Locate the cell with the specified text and output its [x, y] center coordinate. 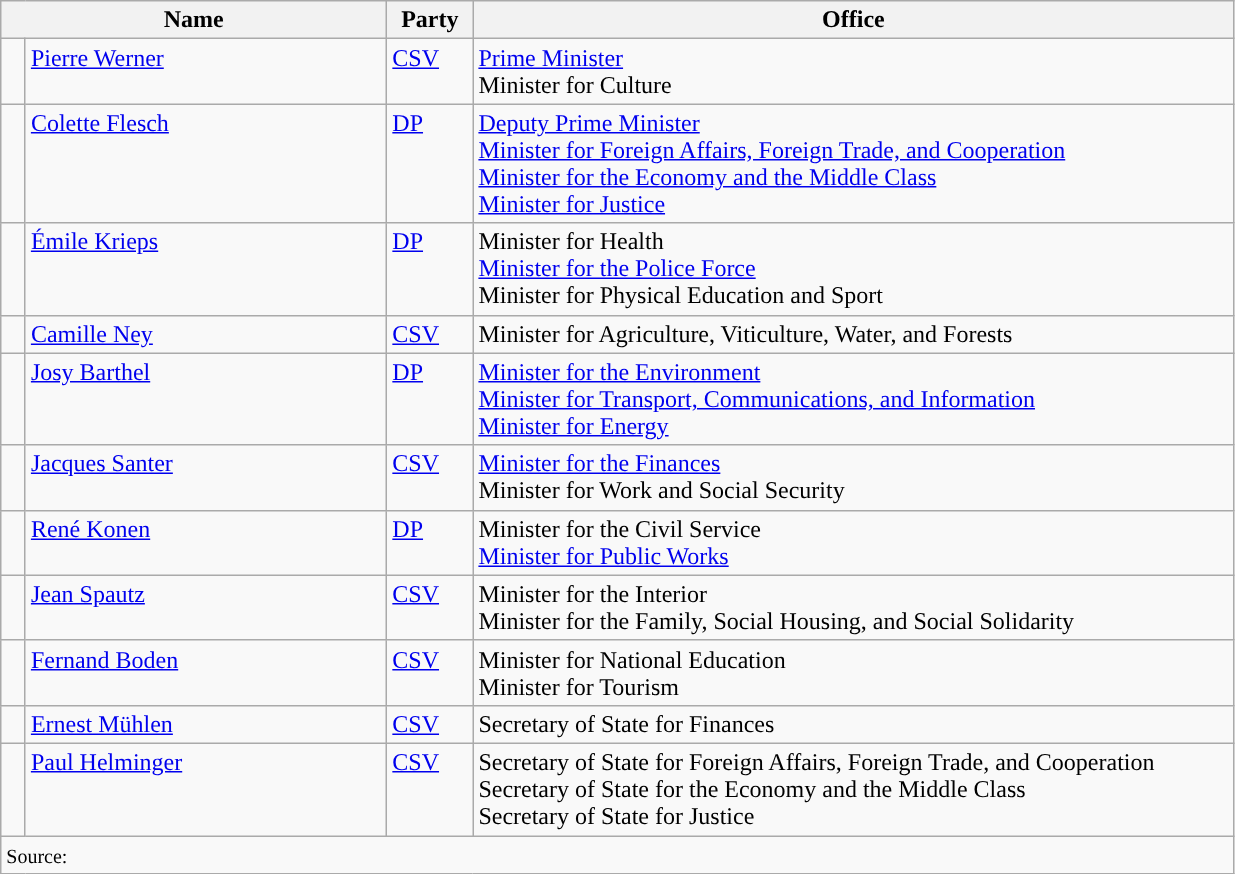
Jacques Santer [206, 478]
Pierre Werner [206, 72]
Minister for Agriculture, Viticulture, Water, and Forests [854, 334]
Fernand Boden [206, 672]
Deputy Prime Minister Minister for Foreign Affairs, Foreign Trade, and Cooperation Minister for the Economy and the Middle Class Minister for Justice [854, 164]
Secretary of State for Finances [854, 724]
Émile Krieps [206, 269]
Minister for National Education Minister for Tourism [854, 672]
Minister for Health Minister for the Police Force Minister for Physical Education and Sport [854, 269]
Jean Spautz [206, 608]
Minister for the Environment Minister for Transport, Communications, and Information Minister for Energy [854, 399]
Minister for the Finances Minister for Work and Social Security [854, 478]
Colette Flesch [206, 164]
Ernest Mühlen [206, 724]
Minister for the Civil Service Minister for Public Works [854, 542]
Minister for the Interior Minister for the Family, Social Housing, and Social Solidarity [854, 608]
Camille Ney [206, 334]
Josy Barthel [206, 399]
Paul Helminger [206, 789]
Prime Minister Minister for Culture [854, 72]
René Konen [206, 542]
Office [854, 20]
Source: [618, 855]
Party [430, 20]
Name [194, 20]
